Return (x, y) of the center of cell containing provided text 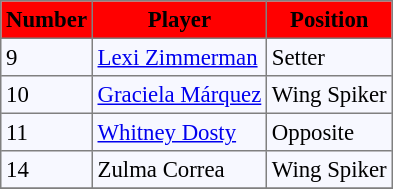
Setter (330, 57)
Graciela Márquez (179, 95)
14 (47, 170)
Whitney Dosty (179, 132)
9 (47, 57)
Number (47, 20)
Player (179, 20)
Lexi Zimmerman (179, 57)
Zulma Correa (179, 170)
Position (330, 20)
11 (47, 132)
10 (47, 95)
Opposite (330, 132)
